Detect which cell encompasses the target text, then output its (x, y) center coordinate. 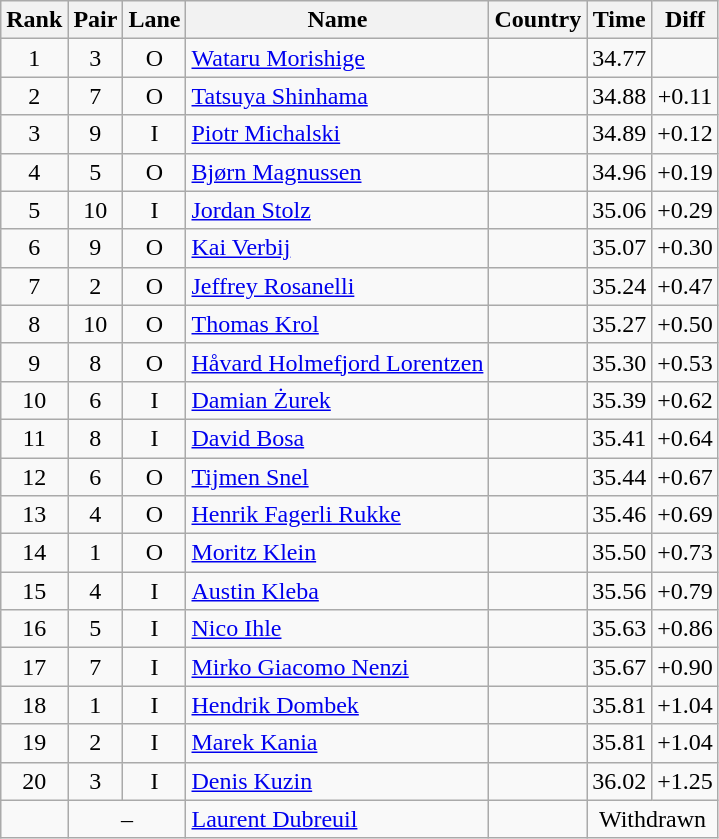
36.02 (620, 781)
Damian Żurek (338, 400)
Moritz Klein (338, 553)
19 (34, 743)
35.27 (620, 324)
Denis Kuzin (338, 781)
35.56 (620, 591)
Pair (96, 20)
+0.19 (686, 172)
Thomas Krol (338, 324)
Lane (154, 20)
11 (34, 438)
Name (338, 20)
Mirko Giacomo Nenzi (338, 667)
14 (34, 553)
+1.25 (686, 781)
+0.86 (686, 629)
Austin Kleba (338, 591)
Jeffrey Rosanelli (338, 286)
+0.79 (686, 591)
David Bosa (338, 438)
+0.67 (686, 477)
35.39 (620, 400)
13 (34, 515)
Wataru Morishige (338, 58)
35.24 (620, 286)
35.30 (620, 362)
17 (34, 667)
Bjørn Magnussen (338, 172)
35.44 (620, 477)
35.07 (620, 248)
– (127, 819)
+0.11 (686, 96)
+0.53 (686, 362)
35.67 (620, 667)
12 (34, 477)
Rank (34, 20)
+0.12 (686, 134)
Kai Verbij (338, 248)
35.50 (620, 553)
Time (620, 20)
Laurent Dubreuil (338, 819)
34.89 (620, 134)
Tijmen Snel (338, 477)
+0.50 (686, 324)
Håvard Holmefjord Lorentzen (338, 362)
+0.73 (686, 553)
Withdrawn (653, 819)
+0.64 (686, 438)
35.06 (620, 210)
+0.62 (686, 400)
+0.47 (686, 286)
15 (34, 591)
16 (34, 629)
35.63 (620, 629)
35.41 (620, 438)
Hendrik Dombek (338, 705)
Marek Kania (338, 743)
Nico Ihle (338, 629)
+0.29 (686, 210)
Piotr Michalski (338, 134)
34.88 (620, 96)
Diff (686, 20)
Tatsuya Shinhama (338, 96)
34.96 (620, 172)
Country (538, 20)
35.46 (620, 515)
18 (34, 705)
+0.69 (686, 515)
Henrik Fagerli Rukke (338, 515)
Jordan Stolz (338, 210)
+0.30 (686, 248)
+0.90 (686, 667)
34.77 (620, 58)
20 (34, 781)
